Determine the [X, Y] coordinate at the center of the cell enclosing the given text.  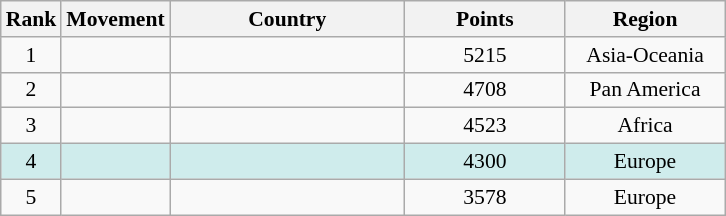
Points [485, 19]
4708 [485, 90]
Movement [115, 19]
5215 [485, 55]
1 [32, 55]
3 [32, 126]
4523 [485, 126]
2 [32, 90]
3578 [485, 197]
Rank [32, 19]
Country [288, 19]
Africa [645, 126]
5 [32, 197]
4300 [485, 162]
Asia-Oceania [645, 55]
4 [32, 162]
Region [645, 19]
Pan America [645, 90]
